Provide the [X, Y] coordinate of the cell's center where the given text is located.  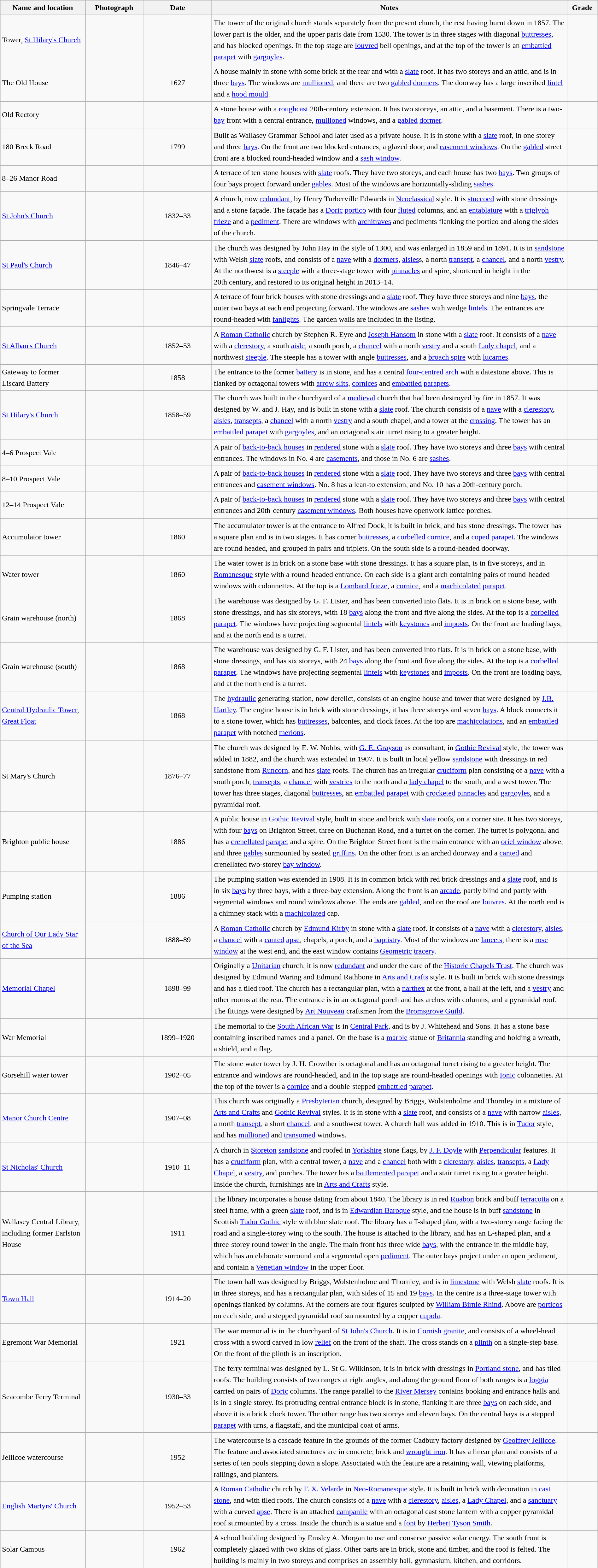
Egremont War Memorial [43, 1342]
Accumulator tower [43, 537]
12–14 Prospect Vale [43, 505]
8–26 Manor Road [43, 179]
1914–20 [178, 1299]
Pumping station [43, 896]
1952–53 [178, 1506]
Grain warehouse (south) [43, 667]
Solar Campus [43, 1549]
8–10 Prospect Vale [43, 479]
St Nicholas' Church [43, 1167]
Name and location [43, 8]
1846–47 [178, 265]
1876–77 [178, 776]
Wallasey Central Library, including former Earlston House [43, 1233]
Gateway to former Liscard Battery [43, 377]
1962 [178, 1549]
1930–33 [178, 1397]
1899–1920 [178, 1037]
Church of Our Lady Star of the Sea [43, 939]
Gorsehill water tower [43, 1075]
The Old House [43, 83]
1852–53 [178, 346]
Springvale Terrace [43, 308]
1921 [178, 1342]
Grade [582, 8]
1910–11 [178, 1167]
Jellicoe watercourse [43, 1457]
180 Breck Road [43, 146]
St Hilary's Church [43, 415]
Notes [389, 8]
St Mary's Church [43, 776]
St Paul's Church [43, 265]
Memorial Chapel [43, 989]
Town Hall [43, 1299]
1907–08 [178, 1118]
Date [178, 8]
1952 [178, 1457]
1902–05 [178, 1075]
Seacombe Ferry Terminal [43, 1397]
Grain warehouse (north) [43, 618]
Central Hydraulic Tower,Great Float [43, 715]
1858–59 [178, 415]
Water tower [43, 575]
Brighton public house [43, 842]
Old Rectory [43, 115]
1858 [178, 377]
4–6 Prospect Vale [43, 453]
Manor Church Centre [43, 1118]
War Memorial [43, 1037]
St John's Church [43, 216]
1898–99 [178, 989]
1911 [178, 1233]
1627 [178, 83]
1888–89 [178, 939]
St Alban's Church [43, 346]
Tower, St Hilary's Church [43, 40]
Photograph [114, 8]
1799 [178, 146]
1832–33 [178, 216]
English Martyrs' Church [43, 1506]
